Output the (x, y) coordinate of the center of the cell containing the given text.  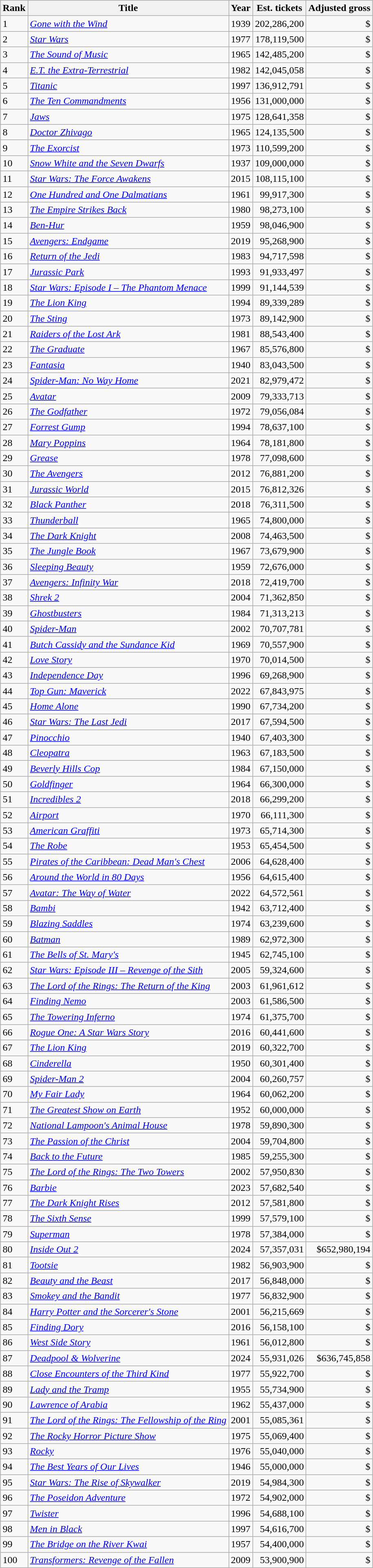
70,557,900 (279, 644)
The Godfather (128, 411)
74,800,000 (279, 520)
56,158,100 (279, 1327)
29 (14, 458)
The Towering Inferno (128, 1017)
1990 (241, 707)
54,400,000 (279, 1544)
55,000,000 (279, 1467)
Pirates of the Caribbean: Dead Man's Chest (128, 861)
Smokey and the Bandit (128, 1296)
Rogue One: A Star Wars Story (128, 1032)
35 (14, 551)
Return of the Jedi (128, 256)
15 (14, 241)
55 (14, 861)
178,119,500 (279, 39)
45 (14, 707)
Beauty and the Beast (128, 1281)
Gone with the Wind (128, 24)
28 (14, 442)
1980 (241, 210)
76,311,500 (279, 505)
66,299,200 (279, 799)
78,181,800 (279, 442)
70,014,500 (279, 660)
The Greatest Show on Earth (128, 1110)
The Sting (128, 318)
68 (14, 1063)
76,812,326 (279, 489)
Doctor Zhivago (128, 132)
Est. tickets (279, 8)
65,454,500 (279, 846)
39 (14, 613)
78 (14, 1219)
Star Wars: Episode I – The Phantom Menace (128, 287)
Beverly Hills Cop (128, 769)
110,599,200 (279, 148)
33 (14, 520)
Title (128, 8)
57,357,031 (279, 1250)
98,046,900 (279, 225)
9 (14, 148)
54,688,100 (279, 1513)
56,215,669 (279, 1312)
Men in Black (128, 1529)
Forrest Gump (128, 427)
The Dark Knight (128, 536)
Deadpool & Wolverine (128, 1358)
Star Wars: Episode III – Revenge of the Sith (128, 970)
59,890,300 (279, 1125)
Home Alone (128, 707)
Snow White and the Seven Dwarfs (128, 163)
88,543,400 (279, 334)
51 (14, 799)
77 (14, 1203)
64,628,400 (279, 861)
Mary Poppins (128, 442)
40 (14, 629)
2005 (241, 970)
American Graffiti (128, 830)
36 (14, 567)
57,579,100 (279, 1219)
79 (14, 1234)
34 (14, 536)
5 (14, 86)
Black Panther (128, 505)
4 (14, 70)
The Lord of the Rings: The Two Towers (128, 1172)
81 (14, 1265)
77,098,600 (279, 458)
56,832,900 (279, 1296)
58 (14, 908)
Independence Day (128, 675)
Star Wars (128, 39)
62 (14, 970)
12 (14, 194)
1953 (241, 846)
The Passion of the Christ (128, 1141)
Shrek 2 (128, 598)
84 (14, 1312)
61 (14, 955)
78,637,100 (279, 427)
1946 (241, 1467)
Around the World in 80 Days (128, 877)
66,111,300 (279, 815)
94 (14, 1467)
Jurassic Park (128, 272)
Cinderella (128, 1063)
76,881,200 (279, 474)
100 (14, 1560)
2 (14, 39)
60,301,400 (279, 1063)
63 (14, 986)
1989 (241, 939)
2021 (241, 380)
67,843,975 (279, 691)
59,704,800 (279, 1141)
109,000,000 (279, 163)
19 (14, 303)
71 (14, 1110)
86 (14, 1343)
70,707,781 (279, 629)
89,339,289 (279, 303)
31 (14, 489)
54 (14, 846)
1985 (241, 1156)
Raiders of the Lost Ark (128, 334)
7 (14, 117)
98,273,100 (279, 210)
61,961,612 (279, 986)
Goldfinger (128, 784)
1963 (241, 753)
37 (14, 582)
13 (14, 210)
60,441,600 (279, 1032)
108,115,100 (279, 179)
57,384,000 (279, 1234)
The Exorcist (128, 148)
Inside Out 2 (128, 1250)
62,972,300 (279, 939)
42 (14, 660)
91 (14, 1420)
22 (14, 349)
95 (14, 1482)
The Ten Commandments (128, 101)
98 (14, 1529)
Titanic (128, 86)
57,581,800 (279, 1203)
Incredibles 2 (128, 799)
59 (14, 923)
55,069,400 (279, 1435)
The Empire Strikes Back (128, 210)
71,362,850 (279, 598)
1981 (241, 334)
Fantasia (128, 365)
E.T. the Extra-Terrestrial (128, 70)
87 (14, 1358)
27 (14, 427)
1993 (241, 272)
74 (14, 1156)
$636,745,858 (340, 1358)
59,324,600 (279, 970)
Tootsie (128, 1265)
67 (14, 1048)
52 (14, 815)
94,717,598 (279, 256)
The Rocky Horror Picture Show (128, 1435)
63,239,600 (279, 923)
66 (14, 1032)
99 (14, 1544)
79,056,084 (279, 411)
6 (14, 101)
Ghostbusters (128, 613)
23 (14, 365)
The Poseidon Adventure (128, 1498)
1983 (241, 256)
The Best Years of Our Lives (128, 1467)
18 (14, 287)
The Jungle Book (128, 551)
48 (14, 753)
202,286,200 (279, 24)
Lawrence of Arabia (128, 1405)
$652,980,194 (340, 1250)
92 (14, 1435)
56,903,900 (279, 1265)
Batman (128, 939)
Avengers: Endgame (128, 241)
Avatar: The Way of Water (128, 892)
National Lampoon's Animal House (128, 1125)
Star Wars: The Force Awakens (128, 179)
West Side Story (128, 1343)
Adjusted gross (340, 8)
Spider-Man (128, 629)
85,576,800 (279, 349)
83 (14, 1296)
1976 (241, 1451)
60,000,000 (279, 1110)
83,043,500 (279, 365)
72 (14, 1125)
21 (14, 334)
1969 (241, 644)
The Lord of the Rings: The Fellowship of the Ring (128, 1420)
The Bridge on the River Kwai (128, 1544)
56,012,800 (279, 1343)
41 (14, 644)
Back to the Future (128, 1156)
91,933,497 (279, 272)
Close Encounters of the Third Kind (128, 1374)
Sleeping Beauty (128, 567)
95,268,900 (279, 241)
The Sound of Music (128, 55)
Harry Potter and the Sorcerer's Stone (128, 1312)
Year (241, 8)
25 (14, 396)
Rank (14, 8)
50 (14, 784)
Star Wars: The Last Jedi (128, 722)
24 (14, 380)
Top Gun: Maverick (128, 691)
1952 (241, 1110)
70 (14, 1094)
Grease (128, 458)
67,734,200 (279, 707)
1939 (241, 24)
64 (14, 1001)
72,419,700 (279, 582)
2006 (241, 861)
61,586,500 (279, 1001)
55,931,026 (279, 1358)
Ben-Hur (128, 225)
80 (14, 1250)
44 (14, 691)
60,322,700 (279, 1048)
55,922,700 (279, 1374)
85 (14, 1327)
75 (14, 1172)
72,676,000 (279, 567)
128,641,358 (279, 117)
1950 (241, 1063)
Butch Cassidy and the Sundance Kid (128, 644)
64,572,561 (279, 892)
67,403,300 (279, 738)
Cleopatra (128, 753)
1 (14, 24)
99,917,300 (279, 194)
55,040,000 (279, 1451)
One Hundred and One Dalmatians (128, 194)
82 (14, 1281)
56,848,000 (279, 1281)
The Lord of the Rings: The Return of the King (128, 986)
11 (14, 179)
89,142,900 (279, 318)
26 (14, 411)
55,085,361 (279, 1420)
49 (14, 769)
59,255,300 (279, 1156)
3 (14, 55)
Barbie (128, 1188)
Spider-Man: No Way Home (128, 380)
96 (14, 1498)
20 (14, 318)
1955 (241, 1389)
Airport (128, 815)
65,714,300 (279, 830)
124,135,500 (279, 132)
91,144,539 (279, 287)
Avatar (128, 396)
69,268,900 (279, 675)
67,150,000 (279, 769)
142,485,200 (279, 55)
93 (14, 1451)
Love Story (128, 660)
Finding Dory (128, 1327)
1957 (241, 1544)
The Graduate (128, 349)
Jaws (128, 117)
Blazing Saddles (128, 923)
Bambi (128, 908)
69 (14, 1079)
8 (14, 132)
1962 (241, 1405)
60,260,757 (279, 1079)
57 (14, 892)
10 (14, 163)
62,745,100 (279, 955)
38 (14, 598)
55,734,900 (279, 1389)
74,463,500 (279, 536)
79,333,713 (279, 396)
71,313,213 (279, 613)
55,437,000 (279, 1405)
60,062,200 (279, 1094)
Star Wars: The Rise of Skywalker (128, 1482)
53 (14, 830)
Spider-Man 2 (128, 1079)
Lady and the Tramp (128, 1389)
73 (14, 1141)
57,950,830 (279, 1172)
73,679,900 (279, 551)
142,045,058 (279, 70)
Rocky (128, 1451)
Jurassic World (128, 489)
The Sixth Sense (128, 1219)
61,375,700 (279, 1017)
1945 (241, 955)
76 (14, 1188)
131,000,000 (279, 101)
Superman (128, 1234)
Thunderball (128, 520)
2023 (241, 1188)
63,712,400 (279, 908)
54,902,000 (279, 1498)
1942 (241, 908)
97 (14, 1513)
53,900,900 (279, 1560)
Transformers: Revenge of the Fallen (128, 1560)
57,682,540 (279, 1188)
30 (14, 474)
The Dark Knight Rises (128, 1203)
The Bells of St. Mary's (128, 955)
54,984,300 (279, 1482)
65 (14, 1017)
16 (14, 256)
2008 (241, 536)
17 (14, 272)
60 (14, 939)
82,979,472 (279, 380)
Finding Nemo (128, 1001)
Twister (128, 1513)
43 (14, 675)
My Fair Lady (128, 1094)
1937 (241, 163)
56 (14, 877)
47 (14, 738)
136,912,791 (279, 86)
Avengers: Infinity War (128, 582)
66,300,000 (279, 784)
67,183,500 (279, 753)
90 (14, 1405)
The Robe (128, 846)
88 (14, 1374)
46 (14, 722)
54,616,700 (279, 1529)
14 (14, 225)
The Avengers (128, 474)
67,594,500 (279, 722)
89 (14, 1389)
Pinocchio (128, 738)
32 (14, 505)
64,615,400 (279, 877)
